Extract the [x, y] coordinate from the center of the cell holding the provided text.  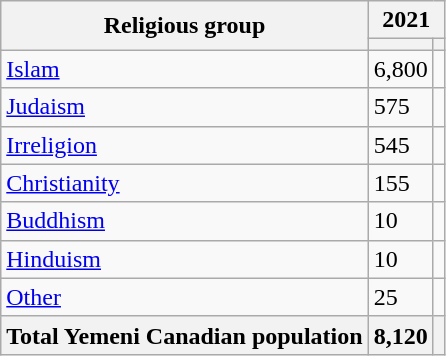
545 [400, 145]
8,120 [400, 335]
25 [400, 297]
155 [400, 183]
2021 [406, 20]
Judaism [184, 107]
Other [184, 297]
575 [400, 107]
Total Yemeni Canadian population [184, 335]
Religious group [184, 26]
6,800 [400, 69]
Irreligion [184, 145]
Buddhism [184, 221]
Christianity [184, 183]
Islam [184, 69]
Hinduism [184, 259]
